Detect which cell encompasses the target text, then output its [X, Y] center coordinate. 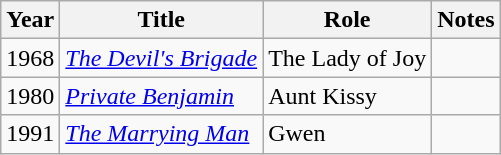
The Devil's Brigade [162, 58]
Title [162, 20]
1968 [30, 58]
Year [30, 20]
Private Benjamin [162, 96]
Aunt Kissy [348, 96]
The Marrying Man [162, 134]
1980 [30, 96]
Notes [466, 20]
Gwen [348, 134]
1991 [30, 134]
Role [348, 20]
The Lady of Joy [348, 58]
